For the text-containing cell, return its midpoint in (x, y) coordinate format. 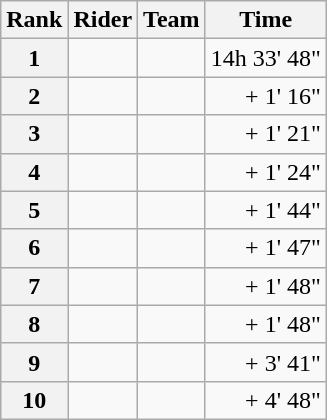
Team (172, 20)
9 (34, 362)
+ 1' 16" (266, 96)
3 (34, 134)
+ 1' 21" (266, 134)
+ 3' 41" (266, 362)
Rank (34, 20)
Time (266, 20)
+ 1' 24" (266, 172)
Rider (103, 20)
2 (34, 96)
+ 1' 44" (266, 210)
+ 1' 47" (266, 248)
1 (34, 58)
6 (34, 248)
7 (34, 286)
+ 4' 48" (266, 400)
4 (34, 172)
10 (34, 400)
5 (34, 210)
8 (34, 324)
14h 33' 48" (266, 58)
